Pinpoint the cell where the given text exists, returning its [x, y] midpoint coordinate. 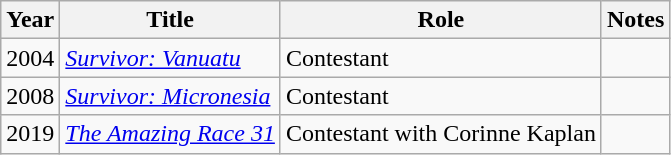
Title [170, 20]
The Amazing Race 31 [170, 134]
2004 [30, 58]
Year [30, 20]
2008 [30, 96]
Notes [635, 20]
Role [440, 20]
Survivor: Micronesia [170, 96]
Survivor: Vanuatu [170, 58]
Contestant with Corinne Kaplan [440, 134]
2019 [30, 134]
